Extract the [X, Y] coordinate from the center of the cell holding the provided text.  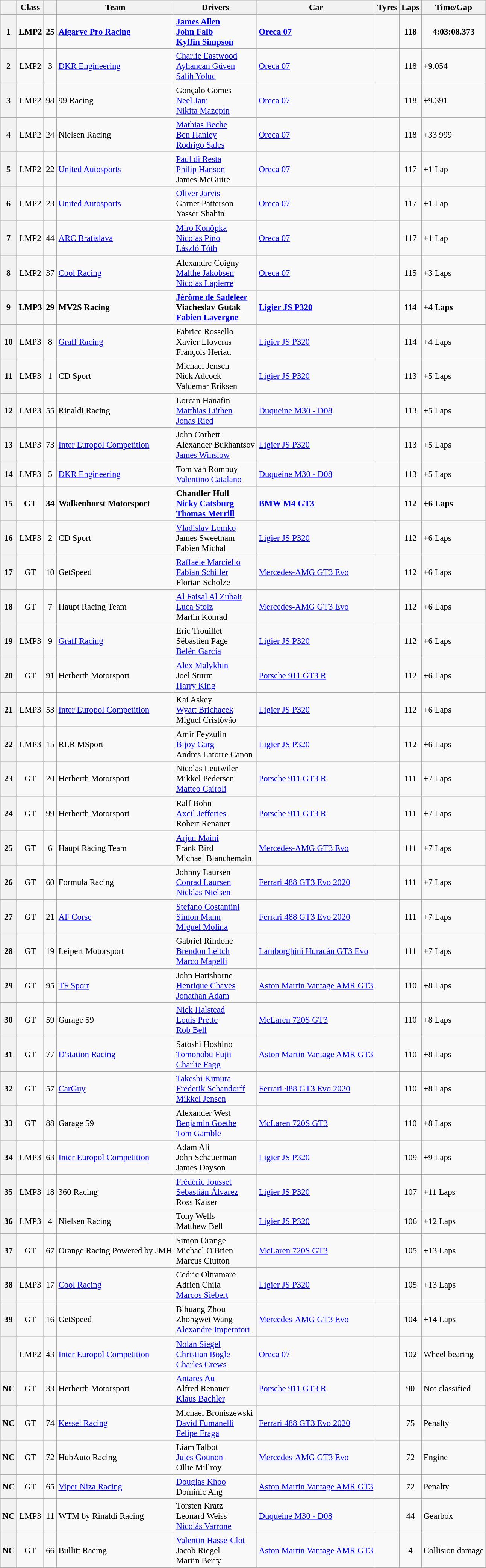
Antares Au Alfred Renauer Klaus Bachler [215, 1388]
Douglas Khoo Dominic Ang [215, 1487]
14 [9, 474]
73 [50, 445]
53 [50, 710]
Torsten Kratz Leonard Weiss Nicolás Varrone [215, 1516]
CarGuy [115, 1089]
HubAuto Racing [115, 1457]
Arjun Maini Frank Bird Michael Blanchemain [215, 848]
4:03:08.373 [453, 32]
Michael Broniszewski David Fumanelli Felipe Fraga [215, 1423]
Amir Feyzulin Bijoy Garg Andres Latorre Canon [215, 745]
Rinaldi Racing [115, 410]
98 [50, 101]
Alex Malykhin Joel Sturm Harry King [215, 676]
360 Racing [115, 1192]
Cedric Oltramare Adrien Chila Marcos Siebert [215, 1285]
Viper Niza Racing [115, 1487]
43 [50, 1354]
Car [316, 8]
Lorcan Hanafin Matthias Lüthen Jonas Ried [215, 410]
+12 Laps [453, 1221]
D'station Racing [115, 1054]
Al Faisal Al Zubair Luca Stolz Martin Konrad [215, 607]
AF Corse [115, 917]
Gearbox [453, 1516]
74 [50, 1423]
Tom van Rompuy Valentino Catalano [215, 474]
John Hartshorne Henrique Chaves Jonathan Adam [215, 985]
Kessel Racing [115, 1423]
Drivers [215, 8]
Class [30, 8]
Lamborghini Huracán GT3 Evo [316, 951]
39 [9, 1320]
75 [410, 1423]
Miro Konôpka Nicolas Pino László Tóth [215, 238]
MV2S Racing [115, 307]
+33.999 [453, 135]
BMW M4 GT3 [316, 504]
28 [9, 951]
Alexander West Benjamin Goethe Tom Gamble [215, 1123]
66 [50, 1550]
Nolan Siegel Christian Bogle Charles Crews [215, 1354]
99 Racing [115, 101]
TF Sport [115, 985]
WTM by Rinaldi Racing [115, 1516]
+9.391 [453, 101]
63 [50, 1158]
Not classified [453, 1388]
59 [50, 1020]
Oliver Jarvis Garnet Patterson Yasser Shahin [215, 204]
James Allen John Falb Kyffin Simpson [215, 32]
+9 Laps [453, 1158]
Simon Orange Michael O'Brien Marcus Clutton [215, 1251]
Leipert Motorsport [115, 951]
Team [115, 8]
Vladislav Lomko James Sweetnam Fabien Michal [215, 538]
Ralf Bohn Axcil Jefferies Robert Renauer [215, 813]
Charlie Eastwood Ayhancan Güven Salih Yoluc [215, 66]
106 [410, 1221]
+14 Laps [453, 1320]
Time/Gap [453, 8]
Kai Askey Wyatt Brichacek Miguel Cristóvão [215, 710]
Jérôme de Sadeleer Viacheslav Gutak Fabien Lavergne [215, 307]
Satoshi Hoshino Tomonobu Fujii Charlie Fagg [215, 1054]
55 [50, 410]
Algarve Pro Racing [115, 32]
27 [9, 917]
32 [9, 1089]
Adam Ali John Schauerman James Dayson [215, 1158]
Paul di Resta Philip Hanson James McGuire [215, 170]
Raffaele Marciello Fabian Schiller Florian Scholze [215, 572]
38 [9, 1285]
30 [9, 1020]
57 [50, 1089]
104 [410, 1320]
36 [9, 1221]
+3 Laps [453, 273]
Wheel bearing [453, 1354]
99 [50, 813]
Eric Trouillet Sébastien Page Belén García [215, 641]
Liam Talbot Jules Gounon Ollie Millroy [215, 1457]
31 [9, 1054]
26 [9, 882]
90 [410, 1388]
Bullitt Racing [115, 1550]
Collision damage [453, 1550]
95 [50, 985]
Valentin Hasse-Clot Jacob Riegel Martin Berry [215, 1550]
109 [410, 1158]
102 [410, 1354]
ARC Bratislava [115, 238]
RLR MSport [115, 745]
John Corbett Alexander Bukhantsov James Winslow [215, 445]
Frédéric Jousset Sebastián Álvarez Ross Kaiser [215, 1192]
+9.054 [453, 66]
Gabriel Rindone Brendon Leitch Marco Mapelli [215, 951]
Chandler Hull Nicky Catsburg Thomas Merrill [215, 504]
Tyres [387, 8]
Fabrice Rossello Xavier Lloveras François Heriau [215, 342]
Michael Jensen Nick Adcock Valdemar Eriksen [215, 376]
115 [410, 273]
Engine [453, 1457]
Orange Racing Powered by JMH [115, 1251]
+11 Laps [453, 1192]
Laps [410, 8]
Nicolas Leutwiler Mikkel Pedersen Matteo Cairoli [215, 779]
35 [9, 1192]
107 [410, 1192]
91 [50, 676]
67 [50, 1251]
Alexandre Coigny Malthe Jakobsen Nicolas Lapierre [215, 273]
12 [9, 410]
Tony Wells Matthew Bell [215, 1221]
Walkenhorst Motorsport [115, 504]
88 [50, 1123]
Bihuang Zhou Zhongwei Wang Alexandre Imperatori [215, 1320]
Johnny Laursen Conrad Laursen Nicklas Nielsen [215, 882]
Takeshi Kimura Frederik Schandorff Mikkel Jensen [215, 1089]
Gonçalo Gomes Neel Jani Nikita Mazepin [215, 101]
65 [50, 1487]
13 [9, 445]
60 [50, 882]
Formula Racing [115, 882]
Stefano Costantini Simon Mann Miguel Molina [215, 917]
77 [50, 1054]
Nick Halstead Louis Prette Rob Bell [215, 1020]
Mathias Beche Ben Hanley Rodrigo Sales [215, 135]
